From the cell containing the given text, extract its center point as [X, Y] coordinate. 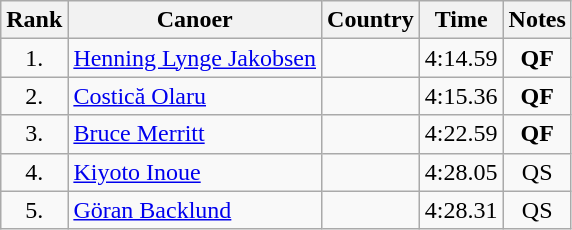
Rank [34, 20]
4:14.59 [461, 58]
4:28.31 [461, 210]
Canoer [195, 20]
5. [34, 210]
Time [461, 20]
3. [34, 134]
1. [34, 58]
Notes [537, 20]
Costică Olaru [195, 96]
2. [34, 96]
4:22.59 [461, 134]
Henning Lynge Jakobsen [195, 58]
Kiyoto Inoue [195, 172]
4. [34, 172]
4:28.05 [461, 172]
4:15.36 [461, 96]
Göran Backlund [195, 210]
Bruce Merritt [195, 134]
Country [371, 20]
